Pinpoint the cell where the given text exists, returning its [X, Y] midpoint coordinate. 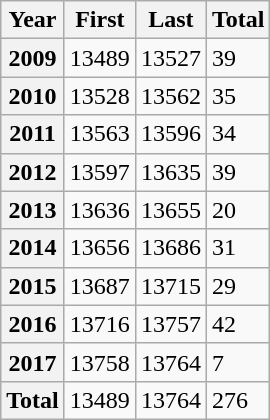
13636 [100, 210]
13527 [170, 58]
13562 [170, 96]
Last [170, 20]
13715 [170, 286]
2014 [33, 248]
13758 [100, 362]
2013 [33, 210]
2009 [33, 58]
13655 [170, 210]
13686 [170, 248]
31 [238, 248]
2012 [33, 172]
276 [238, 400]
2015 [33, 286]
13687 [100, 286]
34 [238, 134]
42 [238, 324]
2017 [33, 362]
13528 [100, 96]
2011 [33, 134]
20 [238, 210]
29 [238, 286]
35 [238, 96]
2010 [33, 96]
13716 [100, 324]
13597 [100, 172]
13596 [170, 134]
13656 [100, 248]
First [100, 20]
7 [238, 362]
Year [33, 20]
13757 [170, 324]
13563 [100, 134]
13635 [170, 172]
2016 [33, 324]
